Search for the cell housing the specified text and yield its (X, Y) center coordinate. 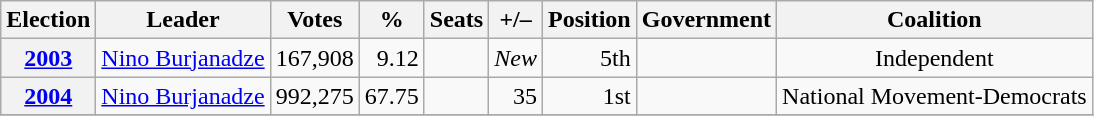
167,908 (314, 58)
Seats (456, 20)
Leader (183, 20)
2003 (48, 58)
67.75 (392, 96)
Election (48, 20)
Government (706, 20)
National Movement-Democrats (935, 96)
9.12 (392, 58)
5th (589, 58)
Independent (935, 58)
Position (589, 20)
2004 (48, 96)
% (392, 20)
Coalition (935, 20)
35 (516, 96)
992,275 (314, 96)
Votes (314, 20)
+/– (516, 20)
1st (589, 96)
New (516, 58)
